Extract the (x, y) coordinate from the center of the cell holding the provided text.  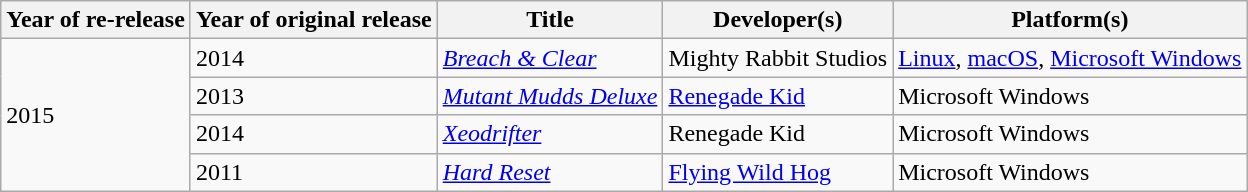
Title (550, 20)
Platform(s) (1070, 20)
Hard Reset (550, 172)
2013 (314, 96)
Linux, macOS, Microsoft Windows (1070, 58)
Flying Wild Hog (778, 172)
Year of re-release (96, 20)
Xeodrifter (550, 134)
2011 (314, 172)
Breach & Clear (550, 58)
Developer(s) (778, 20)
Mighty Rabbit Studios (778, 58)
2015 (96, 115)
Mutant Mudds Deluxe (550, 96)
Year of original release (314, 20)
